Provide the (x, y) coordinate of the cell's center where the given text is located.  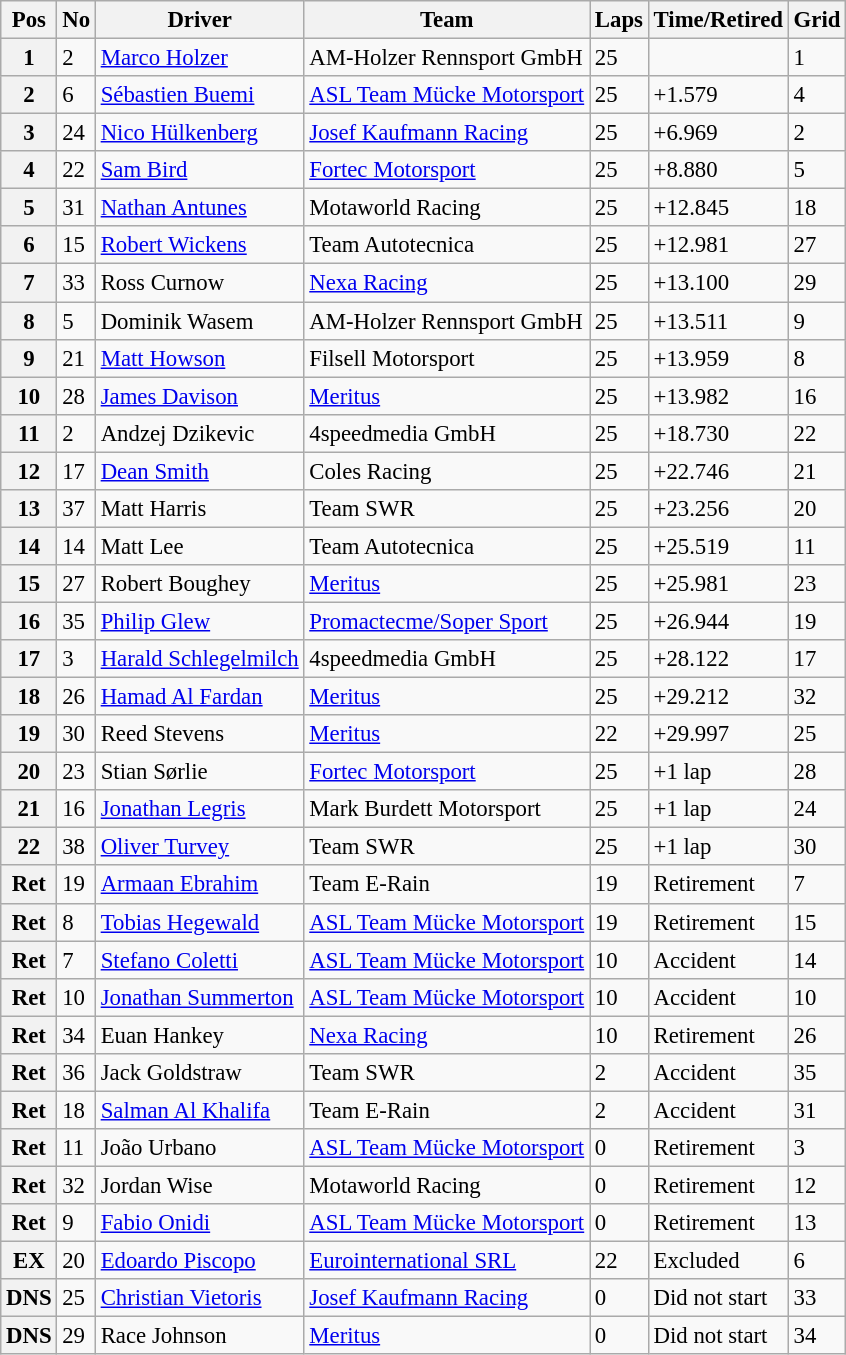
Laps (620, 20)
Driver (200, 20)
Philip Glew (200, 621)
Promactecme/Soper Sport (447, 621)
Jack Goldstraw (200, 1073)
+29.997 (718, 734)
Mark Burdett Motorsport (447, 809)
Team (447, 20)
Jonathan Legris (200, 809)
Christian Vietoris (200, 1298)
Sébastien Buemi (200, 95)
Oliver Turvey (200, 847)
Grid (816, 20)
+23.256 (718, 509)
Ross Curnow (200, 283)
+6.969 (718, 133)
Filsell Motorsport (447, 358)
38 (76, 847)
Robert Boughey (200, 584)
Eurointernational SRL (447, 1261)
Stian Sørlie (200, 772)
+12.845 (718, 208)
+13.100 (718, 283)
Pos (29, 20)
Nathan Antunes (200, 208)
+13.982 (718, 396)
James Davison (200, 396)
+29.212 (718, 697)
Andzej Dzikevic (200, 433)
Harald Schlegelmilch (200, 659)
Salman Al Khalifa (200, 1110)
Matt Lee (200, 546)
Robert Wickens (200, 245)
Coles Racing (447, 471)
Race Johnson (200, 1336)
Matt Harris (200, 509)
Jonathan Summerton (200, 997)
Dominik Wasem (200, 321)
+1.579 (718, 95)
+28.122 (718, 659)
Tobias Hegewald (200, 922)
Reed Stevens (200, 734)
Sam Bird (200, 170)
+25.519 (718, 546)
+13.959 (718, 358)
Excluded (718, 1261)
Matt Howson (200, 358)
+25.981 (718, 584)
+8.880 (718, 170)
Edoardo Piscopo (200, 1261)
36 (76, 1073)
Hamad Al Fardan (200, 697)
No (76, 20)
+22.746 (718, 471)
Fabio Onidi (200, 1223)
EX (29, 1261)
Marco Holzer (200, 58)
+12.981 (718, 245)
Dean Smith (200, 471)
37 (76, 509)
+26.944 (718, 621)
Armaan Ebrahim (200, 885)
Jordan Wise (200, 1185)
João Urbano (200, 1148)
Time/Retired (718, 20)
Euan Hankey (200, 1035)
+13.511 (718, 321)
Stefano Coletti (200, 960)
Nico Hülkenberg (200, 133)
+18.730 (718, 433)
